Determine the [X, Y] coordinate at the center of the cell enclosing the given text.  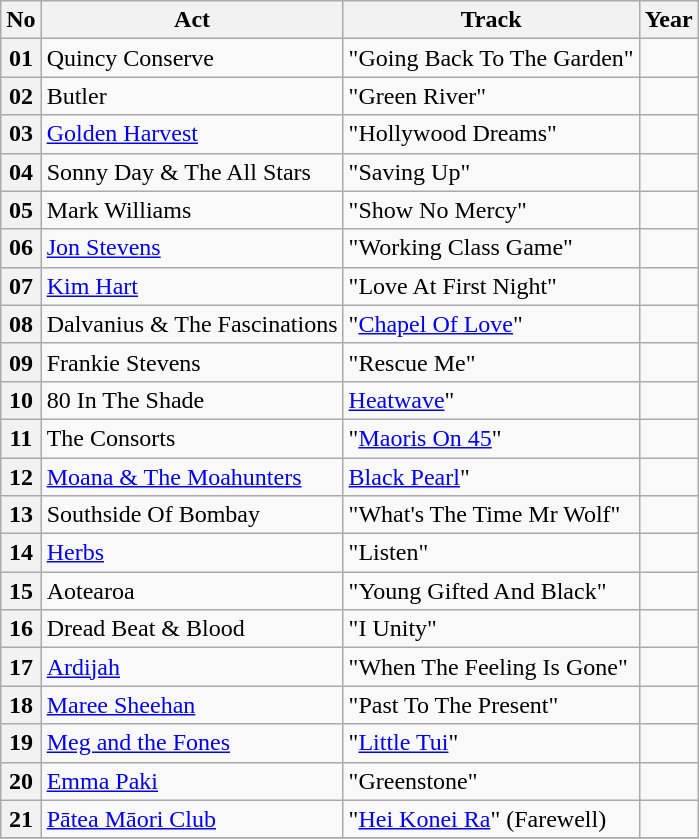
Southside Of Bombay [192, 515]
"Listen" [491, 553]
Golden Harvest [192, 134]
80 In The Shade [192, 400]
12 [21, 477]
"What's The Time Mr Wolf" [491, 515]
19 [21, 743]
20 [21, 781]
09 [21, 362]
21 [21, 819]
"Saving Up" [491, 172]
Jon Stevens [192, 248]
Aotearoa [192, 591]
"Show No Mercy" [491, 210]
"Little Tui" [491, 743]
Meg and the Fones [192, 743]
Ardijah [192, 667]
Herbs [192, 553]
Emma Paki [192, 781]
Black Pearl" [491, 477]
"Hollywood Dreams" [491, 134]
02 [21, 96]
"Rescue Me" [491, 362]
Maree Sheehan [192, 705]
18 [21, 705]
The Consorts [192, 438]
"Love At First Night" [491, 286]
05 [21, 210]
Pātea Māori Club [192, 819]
Moana & The Moahunters [192, 477]
11 [21, 438]
Kim Hart [192, 286]
Act [192, 20]
13 [21, 515]
"Greenstone" [491, 781]
Heatwave" [491, 400]
Dalvanius & The Fascinations [192, 324]
06 [21, 248]
Butler [192, 96]
"I Unity" [491, 629]
Frankie Stevens [192, 362]
"Chapel Of Love" [491, 324]
"Going Back To The Garden" [491, 58]
17 [21, 667]
"Past To The Present" [491, 705]
No [21, 20]
10 [21, 400]
07 [21, 286]
04 [21, 172]
15 [21, 591]
Quincy Conserve [192, 58]
Track [491, 20]
"When The Feeling Is Gone" [491, 667]
Dread Beat & Blood [192, 629]
"Green River" [491, 96]
"Working Class Game" [491, 248]
14 [21, 553]
Year [668, 20]
08 [21, 324]
16 [21, 629]
Sonny Day & The All Stars [192, 172]
"Young Gifted And Black" [491, 591]
"Maoris On 45" [491, 438]
01 [21, 58]
03 [21, 134]
"Hei Konei Ra" (Farewell) [491, 819]
Mark Williams [192, 210]
